Return the (x, y) coordinate for the center point of the cell that contains the specified text.  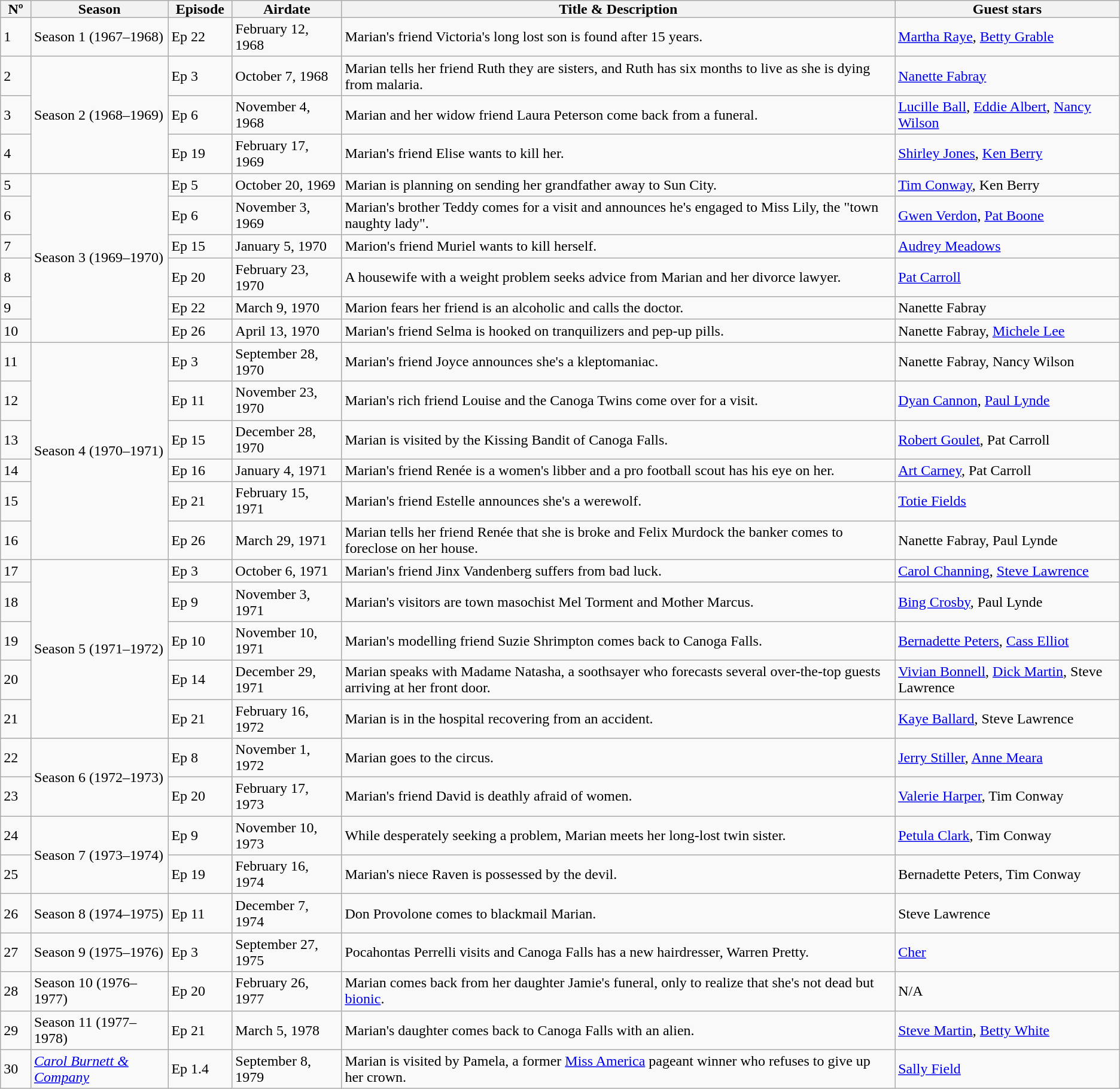
Don Provolone comes to blackmail Marian. (619, 913)
Marian's rich friend Louise and the Canoga Twins come over for a visit. (619, 401)
21 (16, 718)
Marian is planning on sending her grandfather away to Sun City. (619, 185)
November 1, 1972 (287, 758)
7 (16, 247)
Nº (16, 9)
Audrey Meadows (1008, 247)
Pat Carroll (1008, 278)
14 (16, 470)
Season 4 (1970–1971) (99, 451)
A housewife with a weight problem seeks advice from Marian and her divorce lawyer. (619, 278)
Bing Crosby, Paul Lynde (1008, 602)
Marion fears her friend is an alcoholic and calls the doctor. (619, 308)
25 (16, 875)
Marian goes to the circus. (619, 758)
17 (16, 571)
While desperately seeking a problem, Marian meets her long-lost twin sister. (619, 835)
9 (16, 308)
Airdate (287, 9)
6 (16, 215)
23 (16, 797)
September 8, 1979 (287, 1069)
20 (16, 680)
19 (16, 640)
Art Carney, Pat Carroll (1008, 470)
Lucille Ball, Eddie Albert, Nancy Wilson (1008, 115)
Marian's friend Selma is hooked on tranquilizers and pep-up pills. (619, 331)
Bernadette Peters, Cass Elliot (1008, 640)
Marian's friend David is deathly afraid of women. (619, 797)
Nanette Fabray, Nancy Wilson (1008, 361)
Vivian Bonnell, Dick Martin, Steve Lawrence (1008, 680)
November 3, 1971 (287, 602)
Tim Conway, Ken Berry (1008, 185)
December 7, 1974 (287, 913)
Marian's friend Jinx Vandenberg suffers from bad luck. (619, 571)
Marian is in the hospital recovering from an accident. (619, 718)
16 (16, 540)
February 12, 1968 (287, 37)
Robert Goulet, Pat Carroll (1008, 439)
N/A (1008, 991)
Martha Raye, Betty Grable (1008, 37)
Marian's brother Teddy comes for a visit and announces he's engaged to Miss Lily, the "town naughty lady". (619, 215)
October 20, 1969 (287, 185)
March 9, 1970 (287, 308)
Cher (1008, 953)
Marian's friend Elise wants to kill her. (619, 153)
Season 6 (1972–1973) (99, 777)
Petula Clark, Tim Conway (1008, 835)
24 (16, 835)
Bernadette Peters, Tim Conway (1008, 875)
Season 5 (1971–1972) (99, 649)
Marian's friend Renée is a women's libber and a pro football scout has his eye on her. (619, 470)
22 (16, 758)
February 16, 1972 (287, 718)
Season 8 (1974–1975) (99, 913)
Marian's friend Joyce announces she's a kleptomaniac. (619, 361)
Marian and her widow friend Laura Peterson come back from a funeral. (619, 115)
Carol Burnett & Company (99, 1069)
27 (16, 953)
November 3, 1969 (287, 215)
Ep 5 (200, 185)
Marian's daughter comes back to Canoga Falls with an alien. (619, 1030)
February 17, 1969 (287, 153)
13 (16, 439)
Marian's friend Victoria's long lost son is found after 15 years. (619, 37)
29 (16, 1030)
Season (99, 9)
February 16, 1974 (287, 875)
Steve Lawrence (1008, 913)
Ep 14 (200, 680)
Marian's visitors are town masochist Mel Torment and Mother Marcus. (619, 602)
Jerry Stiller, Anne Meara (1008, 758)
28 (16, 991)
April 13, 1970 (287, 331)
Season 9 (1975–1976) (99, 953)
Shirley Jones, Ken Berry (1008, 153)
February 17, 1973 (287, 797)
Marian's modelling friend Suzie Shrimpton comes back to Canoga Falls. (619, 640)
Gwen Verdon, Pat Boone (1008, 215)
Episode (200, 9)
November 10, 1973 (287, 835)
4 (16, 153)
Dyan Cannon, Paul Lynde (1008, 401)
18 (16, 602)
Carol Channing, Steve Lawrence (1008, 571)
3 (16, 115)
1 (16, 37)
March 29, 1971 (287, 540)
10 (16, 331)
February 26, 1977 (287, 991)
Marian tells her friend Renée that she is broke and Felix Murdock the banker comes to foreclose on her house. (619, 540)
8 (16, 278)
Season 10 (1976–1977) (99, 991)
Ep 10 (200, 640)
January 5, 1970 (287, 247)
Title & Description (619, 9)
Ep 8 (200, 758)
September 27, 1975 (287, 953)
October 6, 1971 (287, 571)
November 4, 1968 (287, 115)
February 23, 1970 (287, 278)
December 28, 1970 (287, 439)
11 (16, 361)
Steve Martin, Betty White (1008, 1030)
Marian tells her friend Ruth they are sisters, and Ruth has six months to live as she is dying from malaria. (619, 75)
30 (16, 1069)
2 (16, 75)
Guest stars (1008, 9)
Season 11 (1977–1978) (99, 1030)
Valerie Harper, Tim Conway (1008, 797)
Nanette Fabray, Paul Lynde (1008, 540)
October 7, 1968 (287, 75)
12 (16, 401)
February 15, 1971 (287, 501)
Season 1 (1967–1968) (99, 37)
Sally Field (1008, 1069)
Season 2 (1968–1969) (99, 115)
Kaye Ballard, Steve Lawrence (1008, 718)
5 (16, 185)
Marian is visited by Pamela, a former Miss America pageant winner who refuses to give up her crown. (619, 1069)
January 4, 1971 (287, 470)
Ep 1.4 (200, 1069)
Season 7 (1973–1974) (99, 855)
26 (16, 913)
November 10, 1971 (287, 640)
Marian speaks with Madame Natasha, a soothsayer who forecasts several over-the-top guests arriving at her front door. (619, 680)
15 (16, 501)
Nanette Fabray, Michele Lee (1008, 331)
Ep 16 (200, 470)
September 28, 1970 (287, 361)
December 29, 1971 (287, 680)
Marian's niece Raven is possessed by the devil. (619, 875)
Marian comes back from her daughter Jamie's funeral, only to realize that she's not dead but bionic. (619, 991)
November 23, 1970 (287, 401)
Marion's friend Muriel wants to kill herself. (619, 247)
Marian is visited by the Kissing Bandit of Canoga Falls. (619, 439)
Marian's friend Estelle announces she's a werewolf. (619, 501)
Totie Fields (1008, 501)
Season 3 (1969–1970) (99, 258)
Pocahontas Perrelli visits and Canoga Falls has a new hairdresser, Warren Pretty. (619, 953)
March 5, 1978 (287, 1030)
